Locate the cell with the specified text and output its (x, y) center coordinate. 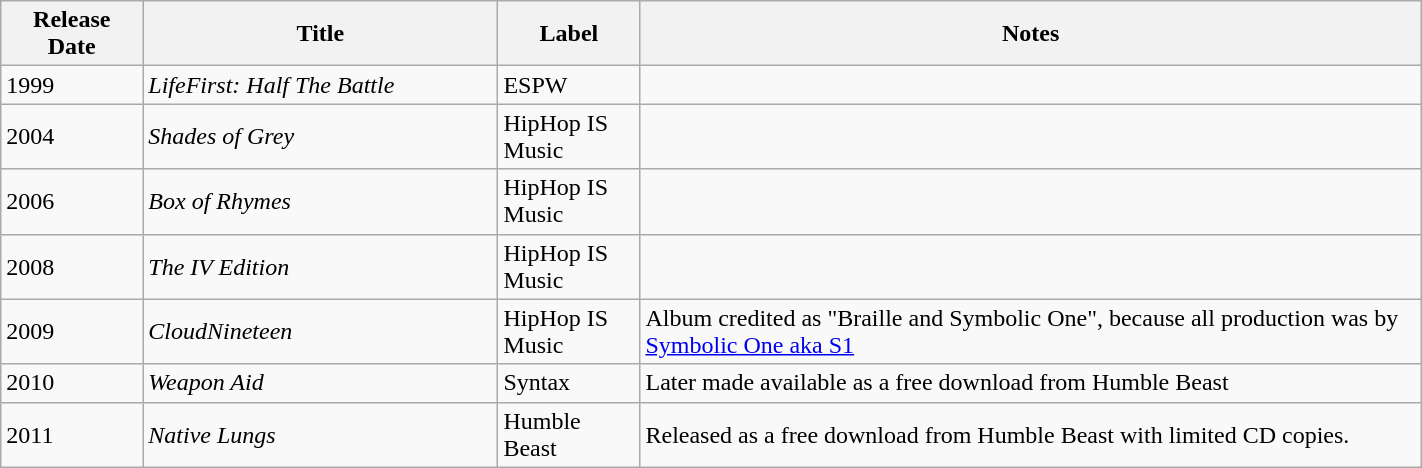
Label (569, 34)
Notes (1030, 34)
Later made available as a free download from Humble Beast (1030, 383)
Box of Rhymes (320, 202)
CloudNineteen (320, 332)
2011 (72, 434)
1999 (72, 85)
ESPW (569, 85)
LifeFirst: Half The Battle (320, 85)
2009 (72, 332)
Album credited as "Braille and Symbolic One", because all production was by Symbolic One aka S1 (1030, 332)
Native Lungs (320, 434)
Title (320, 34)
Released as a free download from Humble Beast with limited CD copies. (1030, 434)
2008 (72, 266)
Shades of Grey (320, 136)
Release Date (72, 34)
Syntax (569, 383)
The IV Edition (320, 266)
2006 (72, 202)
2004 (72, 136)
Humble Beast (569, 434)
2010 (72, 383)
Weapon Aid (320, 383)
